Find where the given text appears and provide that cell's center as [x, y] coordinate. 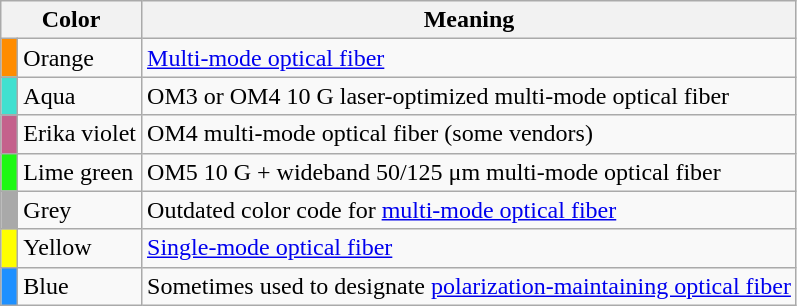
Sometimes used to designate polarization-maintaining optical fiber [470, 286]
Aqua [80, 96]
Grey [80, 210]
Color [72, 20]
Single-mode optical fiber [470, 248]
Orange [80, 58]
Yellow [80, 248]
OM3 or OM4 10 G laser-optimized multi-mode optical fiber [470, 96]
Lime green [80, 172]
Meaning [470, 20]
Blue [80, 286]
OM4 multi-mode optical fiber (some vendors) [470, 134]
Outdated color code for multi-mode optical fiber [470, 210]
Multi-mode optical fiber [470, 58]
Erika violet [80, 134]
OM5 10 G + wideband 50/125 μm multi-mode optical fiber [470, 172]
